Return the (X, Y) coordinate for the center point of the cell that contains the specified text.  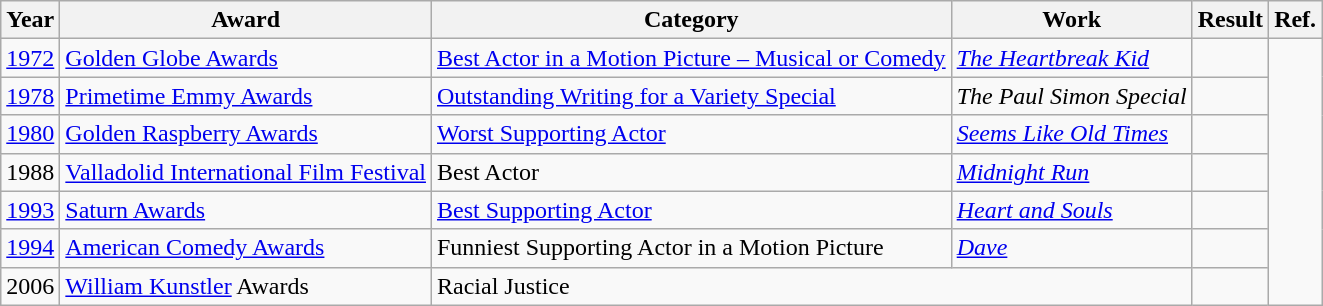
1988 (30, 172)
Heart and Souls (1072, 210)
1980 (30, 134)
Midnight Run (1072, 172)
Work (1072, 20)
Golden Globe Awards (246, 58)
American Comedy Awards (246, 248)
Category (691, 20)
1994 (30, 248)
Funniest Supporting Actor in a Motion Picture (691, 248)
Saturn Awards (246, 210)
Dave (1072, 248)
The Heartbreak Kid (1072, 58)
1972 (30, 58)
1993 (30, 210)
The Paul Simon Special (1072, 96)
Result (1230, 20)
Best Supporting Actor (691, 210)
Seems Like Old Times (1072, 134)
Award (246, 20)
2006 (30, 286)
Golden Raspberry Awards (246, 134)
Racial Justice (812, 286)
Year (30, 20)
Worst Supporting Actor (691, 134)
Valladolid International Film Festival (246, 172)
Best Actor (691, 172)
Primetime Emmy Awards (246, 96)
Ref. (1296, 20)
Outstanding Writing for a Variety Special (691, 96)
Best Actor in a Motion Picture – Musical or Comedy (691, 58)
1978 (30, 96)
William Kunstler Awards (246, 286)
